Output the [x, y] coordinate of the center of the cell containing the given text.  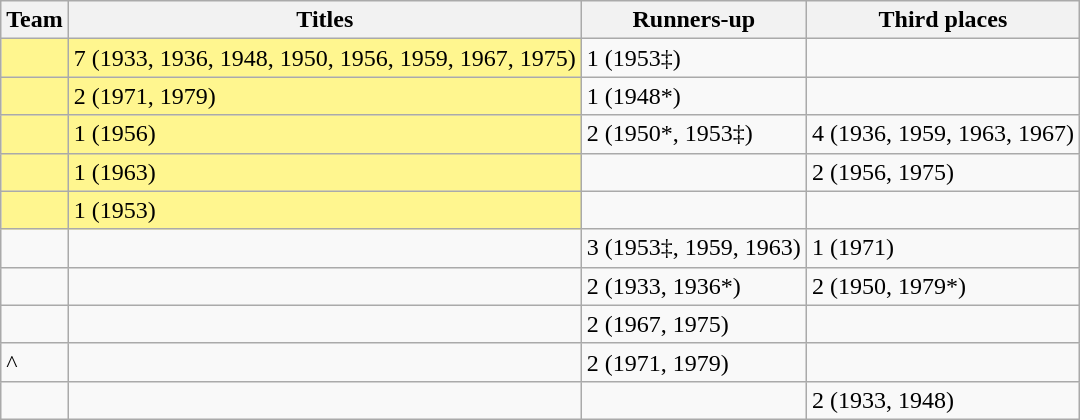
1 (1948*) [694, 96]
Team [35, 20]
2 (1950*, 1953‡) [694, 134]
2 (1967, 1975) [694, 324]
^ [35, 362]
7 (1933, 1936, 1948, 1950, 1956, 1959, 1967, 1975) [324, 58]
2 (1950, 1979*) [942, 286]
Titles [324, 20]
1 (1963) [324, 172]
1 (1953) [324, 210]
1 (1953‡) [694, 58]
2 (1956, 1975) [942, 172]
1 (1956) [324, 134]
Third places [942, 20]
4 (1936, 1959, 1963, 1967) [942, 134]
1 (1971) [942, 248]
3 (1953‡, 1959, 1963) [694, 248]
Runners-up [694, 20]
2 (1933, 1936*) [694, 286]
2 (1933, 1948) [942, 400]
